Locate the cell with the specified text and output its [X, Y] center coordinate. 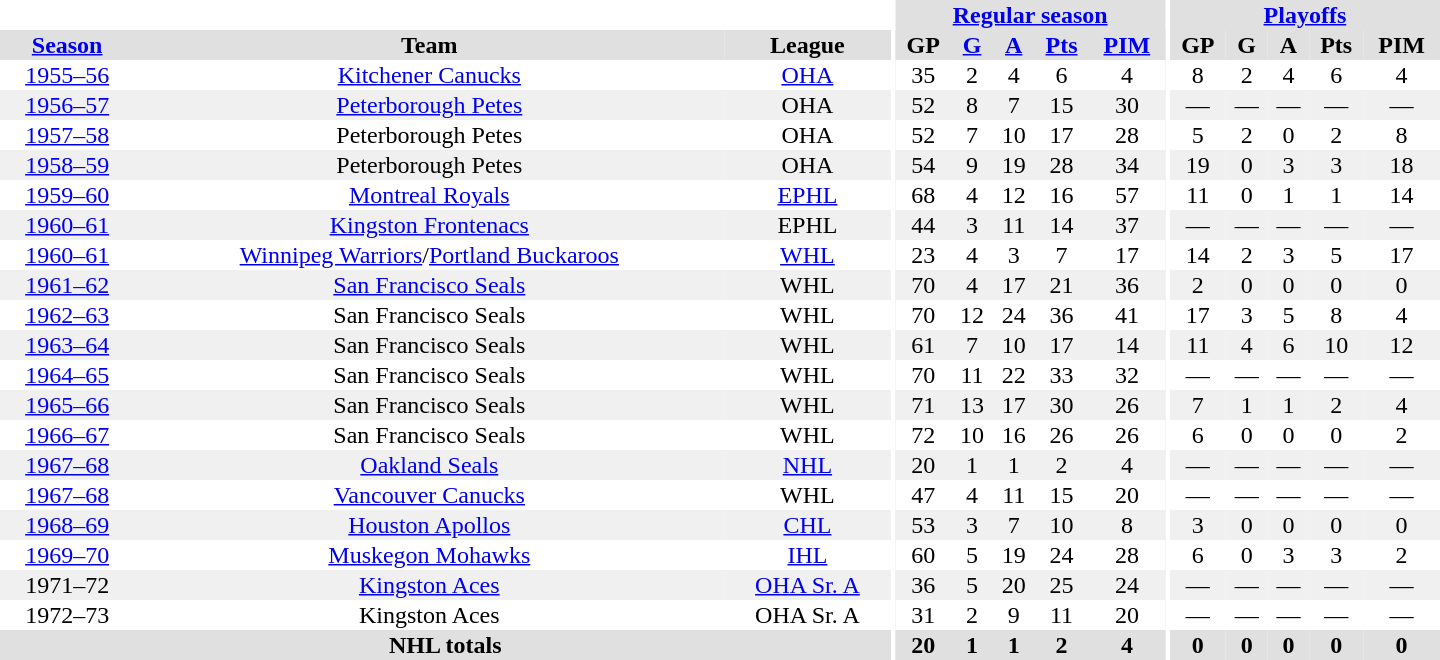
68 [923, 195]
1958–59 [67, 165]
1959–60 [67, 195]
71 [923, 405]
57 [1128, 195]
1956–57 [67, 105]
Playoffs [1305, 15]
IHL [807, 555]
Season [67, 45]
1962–63 [67, 315]
1957–58 [67, 135]
44 [923, 225]
1971–72 [67, 585]
Kitchener Canucks [429, 75]
34 [1128, 165]
61 [923, 345]
1972–73 [67, 615]
1961–62 [67, 285]
Winnipeg Warriors/Portland Buckaroos [429, 255]
21 [1062, 285]
Oakland Seals [429, 465]
72 [923, 435]
CHL [807, 525]
1966–67 [67, 435]
League [807, 45]
41 [1128, 315]
32 [1128, 375]
60 [923, 555]
23 [923, 255]
NHL [807, 465]
NHL totals [446, 645]
Vancouver Canucks [429, 495]
Kingston Frontenacs [429, 225]
18 [1402, 165]
37 [1128, 225]
1968–69 [67, 525]
1965–66 [67, 405]
35 [923, 75]
53 [923, 525]
22 [1014, 375]
1955–56 [67, 75]
47 [923, 495]
13 [972, 405]
1964–65 [67, 375]
Houston Apollos [429, 525]
31 [923, 615]
Montreal Royals [429, 195]
1969–70 [67, 555]
Regular season [1030, 15]
54 [923, 165]
25 [1062, 585]
1963–64 [67, 345]
Muskegon Mohawks [429, 555]
33 [1062, 375]
Team [429, 45]
